Return the (X, Y) coordinate for the center point of the cell that contains the specified text.  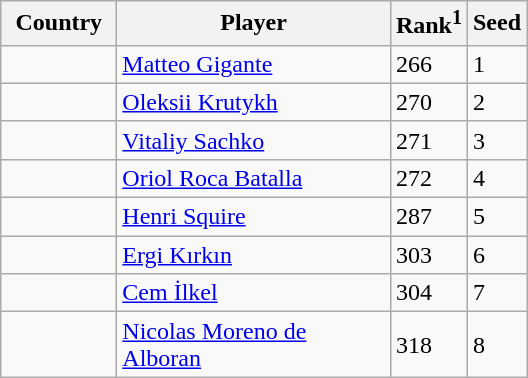
Rank1 (428, 24)
1 (496, 64)
Oriol Roca Batalla (254, 178)
Cem İlkel (254, 293)
Oleksii Krutykh (254, 102)
4 (496, 178)
5 (496, 217)
2 (496, 102)
272 (428, 178)
6 (496, 255)
Country (59, 24)
Matteo Gigante (254, 64)
Ergi Kırkın (254, 255)
Seed (496, 24)
3 (496, 140)
Henri Squire (254, 217)
270 (428, 102)
303 (428, 255)
271 (428, 140)
8 (496, 344)
287 (428, 217)
318 (428, 344)
304 (428, 293)
Nicolas Moreno de Alboran (254, 344)
7 (496, 293)
Vitaliy Sachko (254, 140)
Player (254, 24)
266 (428, 64)
